Scan for the cell matching the given text and deliver its (x, y) coordinate at center. 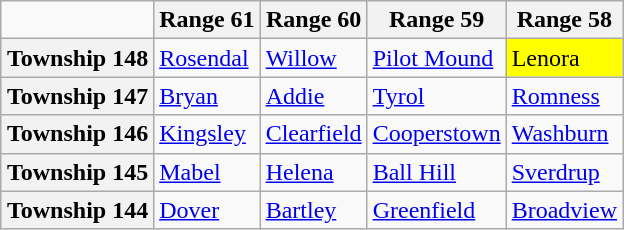
Greenfield (436, 210)
Willow (314, 58)
Range 61 (207, 20)
Township 144 (77, 210)
Township 148 (77, 58)
Range 58 (564, 20)
Pilot Mound (436, 58)
Dover (207, 210)
Tyrol (436, 96)
Sverdrup (564, 172)
Addie (314, 96)
Township 146 (77, 134)
Bartley (314, 210)
Range 60 (314, 20)
Lenora (564, 58)
Clearfield (314, 134)
Cooperstown (436, 134)
Rosendal (207, 58)
Washburn (564, 134)
Romness (564, 96)
Mabel (207, 172)
Broadview (564, 210)
Helena (314, 172)
Kingsley (207, 134)
Range 59 (436, 20)
Ball Hill (436, 172)
Township 147 (77, 96)
Township 145 (77, 172)
Bryan (207, 96)
